Scan for the cell matching the given text and deliver its [X, Y] coordinate at center. 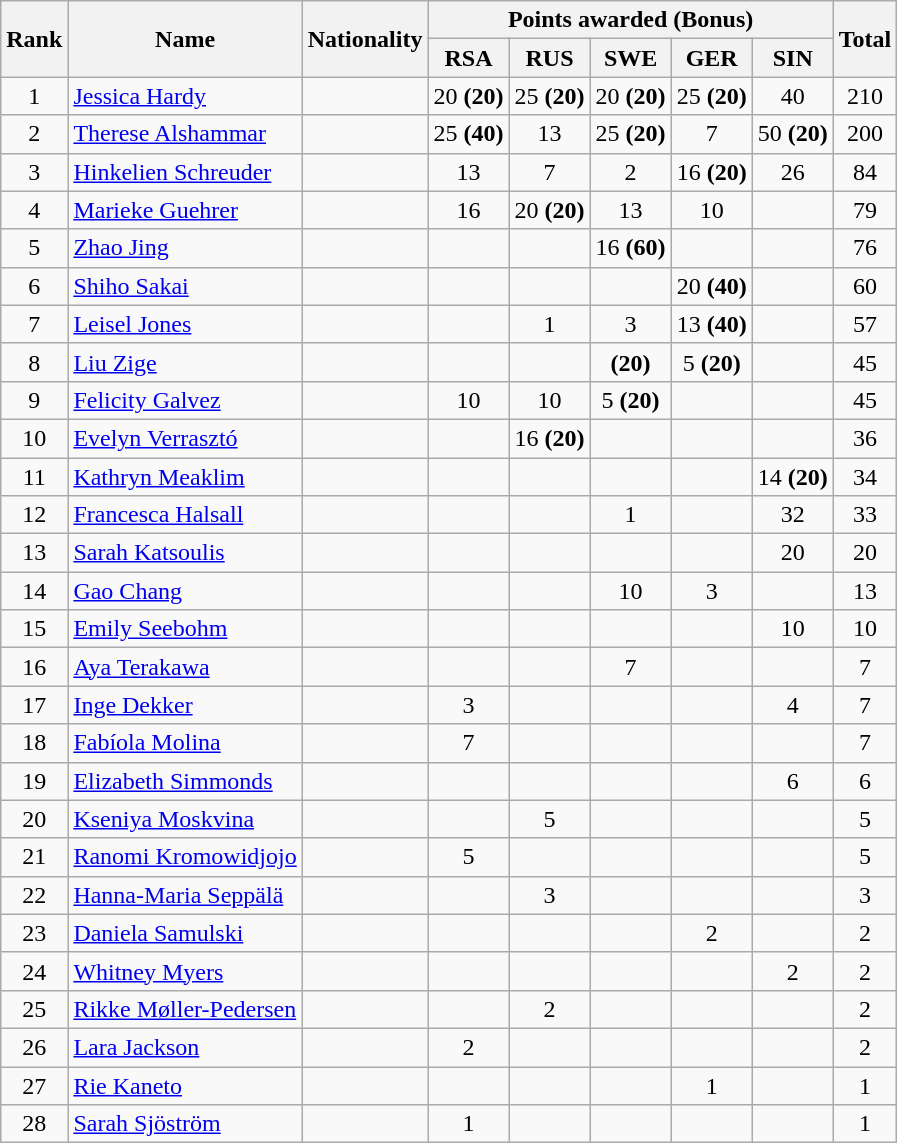
SWE [630, 58]
210 [865, 96]
Jessica Hardy [185, 96]
Fabíola Molina [185, 743]
Evelyn Verrasztó [185, 438]
Kathryn Meaklim [185, 477]
22 [34, 895]
28 [34, 1124]
Whitney Myers [185, 971]
GER [712, 58]
40 [792, 96]
Hanna-Maria Seppälä [185, 895]
60 [865, 286]
SIN [792, 58]
Shiho Sakai [185, 286]
Ranomi Kromowidjojo [185, 857]
Therese Alshammar [185, 134]
9 [34, 400]
27 [34, 1085]
25 (40) [468, 134]
33 [865, 515]
Lara Jackson [185, 1047]
Rank [34, 39]
(20) [630, 362]
Daniela Samulski [185, 933]
Elizabeth Simmonds [185, 781]
76 [865, 248]
Points awarded (Bonus) [630, 20]
50 (20) [792, 134]
11 [34, 477]
79 [865, 210]
17 [34, 705]
21 [34, 857]
8 [34, 362]
20 (40) [712, 286]
Kseniya Moskvina [185, 819]
Liu Zige [185, 362]
Total [865, 39]
57 [865, 324]
Leisel Jones [185, 324]
Inge Dekker [185, 705]
12 [34, 515]
Sarah Katsoulis [185, 553]
34 [865, 477]
Sarah Sjöström [185, 1124]
Marieke Guehrer [185, 210]
14 [34, 591]
Name [185, 39]
Rikke Møller-Pedersen [185, 1009]
25 [34, 1009]
13 (40) [712, 324]
16 (60) [630, 248]
Rie Kaneto [185, 1085]
36 [865, 438]
24 [34, 971]
Hinkelien Schreuder [185, 172]
Zhao Jing [185, 248]
32 [792, 515]
Francesca Halsall [185, 515]
RUS [550, 58]
19 [34, 781]
14 (20) [792, 477]
Nationality [365, 39]
84 [865, 172]
Aya Terakawa [185, 667]
Emily Seebohm [185, 629]
200 [865, 134]
18 [34, 743]
Gao Chang [185, 591]
RSA [468, 58]
Felicity Galvez [185, 400]
15 [34, 629]
23 [34, 933]
